Capture the cell that displays the provided text and extract its [x, y] central coordinate. 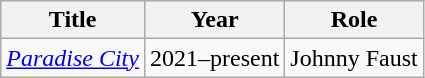
Year [214, 20]
Role [354, 20]
Johnny Faust [354, 58]
2021–present [214, 58]
Title [73, 20]
Paradise City [73, 58]
